Locate the cell with the specified text and output its [x, y] center coordinate. 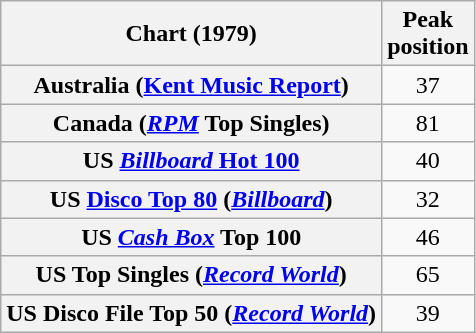
US Billboard Hot 100 [192, 161]
Australia (Kent Music Report) [192, 85]
US Disco File Top 50 (Record World) [192, 313]
US Disco Top 80 (Billboard) [192, 199]
40 [428, 161]
US Top Singles (Record World) [192, 275]
46 [428, 237]
Canada (RPM Top Singles) [192, 123]
Peakposition [428, 34]
US Cash Box Top 100 [192, 237]
Chart (1979) [192, 34]
37 [428, 85]
81 [428, 123]
39 [428, 313]
32 [428, 199]
65 [428, 275]
